For the text-containing cell, return its midpoint in (x, y) coordinate format. 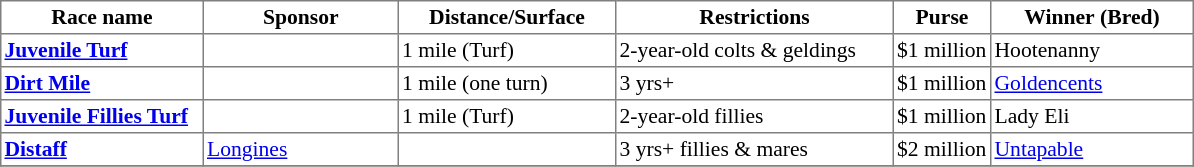
Untapable (1092, 150)
3 yrs+ (755, 84)
1 mile (one turn) (507, 84)
Race name (102, 18)
2-year-old fillies (755, 116)
Lady Eli (1092, 116)
Distance/Surface (507, 18)
Hootenanny (1092, 50)
Sponsor (300, 18)
Winner (Bred) (1092, 18)
3 yrs+ fillies & mares (755, 150)
Juvenile Turf (102, 50)
Goldencents (1092, 84)
Dirt Mile (102, 84)
Restrictions (755, 18)
$2 million (942, 150)
2-year-old colts & geldings (755, 50)
Distaff (102, 150)
Juvenile Fillies Turf (102, 116)
Longines (300, 150)
Purse (942, 18)
